Find where the given text appears and provide that cell's center as [x, y] coordinate. 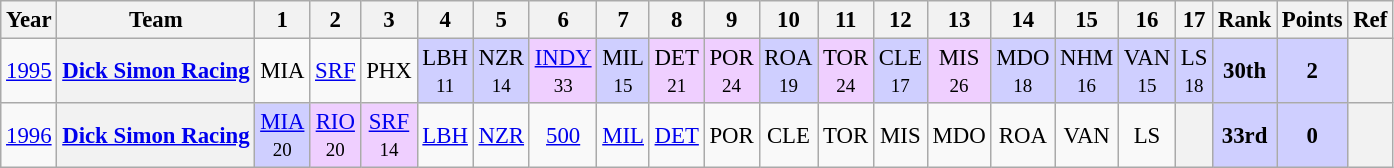
MDO [959, 136]
13 [959, 20]
DET21 [676, 72]
MIL15 [623, 72]
9 [732, 20]
Rank [1245, 20]
4 [445, 20]
CLE17 [901, 72]
MIA20 [282, 136]
16 [1146, 20]
3 [389, 20]
Team [156, 20]
14 [1023, 20]
LS [1146, 136]
VAN15 [1146, 72]
12 [901, 20]
6 [563, 20]
10 [788, 20]
7 [623, 20]
MIA [282, 72]
0 [1312, 136]
NHM16 [1087, 72]
1995 [29, 72]
SRF [336, 72]
LBH [445, 136]
MIL [623, 136]
11 [846, 20]
8 [676, 20]
MIS [901, 136]
MIS26 [959, 72]
LBH11 [445, 72]
Points [1312, 20]
NZR14 [501, 72]
5 [501, 20]
CLE [788, 136]
Year [29, 20]
POR [732, 136]
17 [1194, 20]
POR24 [732, 72]
1 [282, 20]
INDY33 [563, 72]
RIO20 [336, 136]
30th [1245, 72]
1996 [29, 136]
TOR24 [846, 72]
PHX [389, 72]
LS18 [1194, 72]
SRF14 [389, 136]
VAN [1087, 136]
MDO18 [1023, 72]
ROA19 [788, 72]
DET [676, 136]
TOR [846, 136]
NZR [501, 136]
15 [1087, 20]
33rd [1245, 136]
Ref [1370, 20]
ROA [1023, 136]
500 [563, 136]
